Search for the cell housing the specified text and yield its [X, Y] center coordinate. 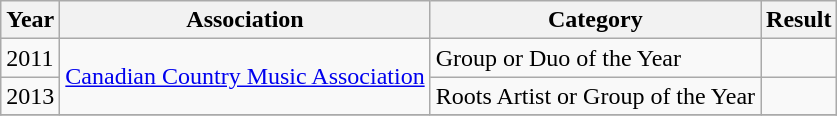
Canadian Country Music Association [245, 77]
2011 [30, 58]
Category [595, 20]
Result [799, 20]
Year [30, 20]
Group or Duo of the Year [595, 58]
2013 [30, 96]
Association [245, 20]
Roots Artist or Group of the Year [595, 96]
